Identify which cell holds the provided text, then report its (X, Y) central coordinate. 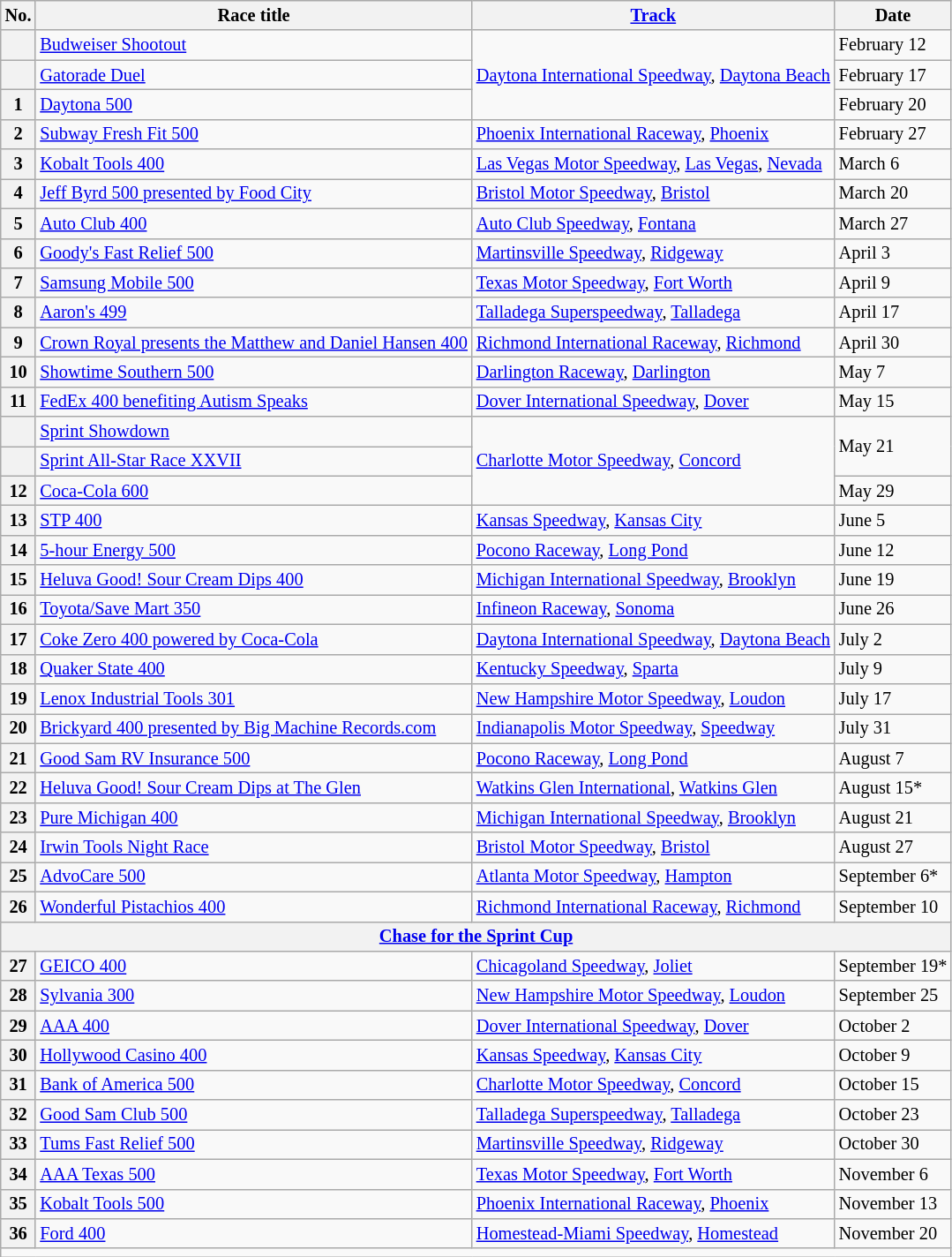
16 (19, 609)
March 6 (893, 164)
November 6 (893, 1174)
26 (19, 907)
13 (19, 520)
Daytona 500 (253, 104)
Showtime Southern 500 (253, 372)
Subway Fresh Fit 500 (253, 134)
October 9 (893, 1055)
12 (19, 491)
AAA 400 (253, 1026)
23 (19, 817)
July 17 (893, 698)
June 19 (893, 580)
Date (893, 15)
February 12 (893, 45)
33 (19, 1144)
Auto Club 400 (253, 223)
36 (19, 1233)
April 9 (893, 282)
Gatorade Duel (253, 75)
Watkins Glen International, Watkins Glen (653, 787)
4 (19, 193)
September 25 (893, 996)
May 21 (893, 447)
Good Sam RV Insurance 500 (253, 758)
9 (19, 342)
21 (19, 758)
2 (19, 134)
May 15 (893, 402)
May 7 (893, 372)
24 (19, 847)
18 (19, 669)
Atlanta Motor Speedway, Hampton (653, 877)
October 30 (893, 1144)
19 (19, 698)
STP 400 (253, 520)
November 20 (893, 1233)
April 17 (893, 312)
April 30 (893, 342)
5-hour Energy 500 (253, 550)
Track (653, 15)
Good Sam Club 500 (253, 1115)
1 (19, 104)
29 (19, 1026)
Kobalt Tools 400 (253, 164)
Sylvania 300 (253, 996)
Aaron's 499 (253, 312)
Wonderful Pistachios 400 (253, 907)
Toyota/Save Mart 350 (253, 609)
Las Vegas Motor Speedway, Las Vegas, Nevada (653, 164)
February 27 (893, 134)
Quaker State 400 (253, 669)
AdvoCare 500 (253, 877)
Coke Zero 400 powered by Coca-Cola (253, 639)
Indianapolis Motor Speedway, Speedway (653, 728)
11 (19, 402)
February 17 (893, 75)
No. (19, 15)
July 2 (893, 639)
October 23 (893, 1115)
Ford 400 (253, 1233)
15 (19, 580)
25 (19, 877)
6 (19, 253)
July 9 (893, 669)
28 (19, 996)
3 (19, 164)
Homestead-Miami Speedway, Homestead (653, 1233)
Infineon Raceway, Sonoma (653, 609)
27 (19, 966)
Chase for the Sprint Cup (476, 937)
October 2 (893, 1026)
October 15 (893, 1085)
March 20 (893, 193)
November 13 (893, 1204)
Darlington Raceway, Darlington (653, 372)
June 5 (893, 520)
Jeff Byrd 500 presented by Food City (253, 193)
September 19* (893, 966)
June 26 (893, 609)
Goody's Fast Relief 500 (253, 253)
FedEx 400 benefiting Autism Speaks (253, 402)
AAA Texas 500 (253, 1174)
Sprint All-Star Race XXVII (253, 461)
Bank of America 500 (253, 1085)
Crown Royal presents the Matthew and Daniel Hansen 400 (253, 342)
May 29 (893, 491)
July 31 (893, 728)
GEICO 400 (253, 966)
February 20 (893, 104)
34 (19, 1174)
31 (19, 1085)
Brickyard 400 presented by Big Machine Records.com (253, 728)
17 (19, 639)
Heluva Good! Sour Cream Dips at The Glen (253, 787)
Pure Michigan 400 (253, 817)
Irwin Tools Night Race (253, 847)
August 27 (893, 847)
August 21 (893, 817)
Sprint Showdown (253, 432)
14 (19, 550)
Coca-Cola 600 (253, 491)
Auto Club Speedway, Fontana (653, 223)
Tums Fast Relief 500 (253, 1144)
35 (19, 1204)
Race title (253, 15)
Kobalt Tools 500 (253, 1204)
Chicagoland Speedway, Joliet (653, 966)
Lenox Industrial Tools 301 (253, 698)
20 (19, 728)
22 (19, 787)
Samsung Mobile 500 (253, 282)
5 (19, 223)
10 (19, 372)
April 3 (893, 253)
September 6* (893, 877)
June 12 (893, 550)
30 (19, 1055)
Budweiser Shootout (253, 45)
August 15* (893, 787)
32 (19, 1115)
Heluva Good! Sour Cream Dips 400 (253, 580)
September 10 (893, 907)
Hollywood Casino 400 (253, 1055)
August 7 (893, 758)
Kentucky Speedway, Sparta (653, 669)
7 (19, 282)
March 27 (893, 223)
8 (19, 312)
